Locate the cell with the specified text and output its [x, y] center coordinate. 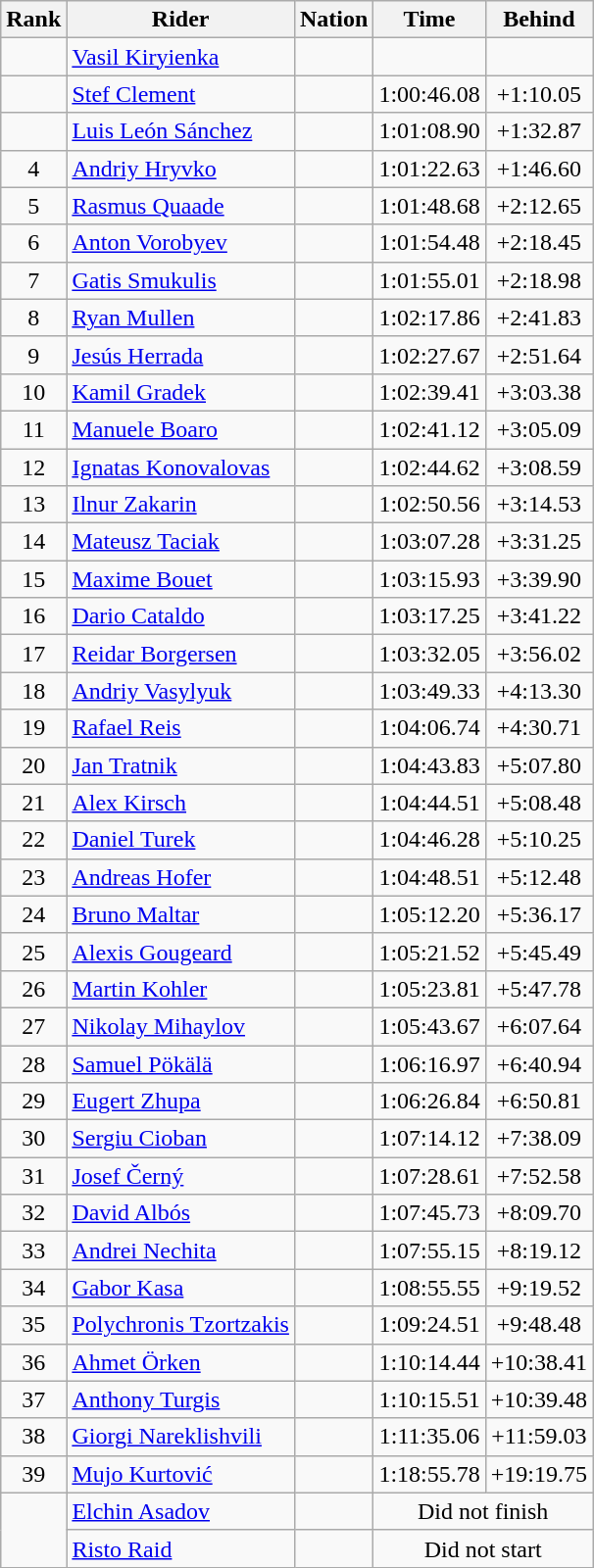
Andrei Nechita [180, 1250]
1:08:55.55 [429, 1288]
+6:40.94 [539, 1063]
Josef Černý [180, 1176]
Ignatas Konovalovas [180, 467]
David Albós [180, 1213]
+5:12.48 [539, 877]
1:05:12.20 [429, 914]
1:01:08.90 [429, 131]
Gabor Kasa [180, 1288]
36 [33, 1362]
1:07:28.61 [429, 1176]
1:09:24.51 [429, 1325]
Polychronis Tzortzakis [180, 1325]
Ilnur Zakarin [180, 505]
9 [33, 355]
Ahmet Örken [180, 1362]
+3:05.09 [539, 429]
1:05:43.67 [429, 1026]
Jan Tratnik [180, 765]
Sergiu Cioban [180, 1139]
Alex Kirsch [180, 803]
25 [33, 952]
1:04:43.83 [429, 765]
30 [33, 1139]
Rider [180, 20]
1:18:55.78 [429, 1474]
22 [33, 840]
1:00:46.08 [429, 94]
+8:09.70 [539, 1213]
13 [33, 505]
1:03:15.93 [429, 579]
Giorgi Nareklishvili [180, 1437]
+7:38.09 [539, 1139]
18 [33, 691]
+5:08.48 [539, 803]
Mujo Kurtović [180, 1474]
33 [33, 1250]
26 [33, 989]
6 [33, 243]
+1:46.60 [539, 169]
1:07:45.73 [429, 1213]
Andreas Hofer [180, 877]
Luis León Sánchez [180, 131]
Gatis Smukulis [180, 280]
+5:10.25 [539, 840]
1:05:23.81 [429, 989]
7 [33, 280]
Time [429, 20]
Did not start [483, 1548]
Martin Kohler [180, 989]
1:05:21.52 [429, 952]
+6:50.81 [539, 1102]
1:11:35.06 [429, 1437]
Daniel Turek [180, 840]
1:01:22.63 [429, 169]
Kamil Gradek [180, 392]
1:01:54.48 [429, 243]
34 [33, 1288]
+5:36.17 [539, 914]
39 [33, 1474]
1:02:17.86 [429, 318]
Eugert Zhupa [180, 1102]
+1:10.05 [539, 94]
24 [33, 914]
+10:38.41 [539, 1362]
+4:30.71 [539, 728]
27 [33, 1026]
+19:19.75 [539, 1474]
38 [33, 1437]
Vasil Kiryienka [180, 57]
+6:07.64 [539, 1026]
8 [33, 318]
19 [33, 728]
Andriy Hryvko [180, 169]
Bruno Maltar [180, 914]
Rafael Reis [180, 728]
12 [33, 467]
+5:45.49 [539, 952]
Behind [539, 20]
+5:47.78 [539, 989]
1:02:39.41 [429, 392]
23 [33, 877]
14 [33, 542]
10 [33, 392]
+3:08.59 [539, 467]
Rasmus Quaade [180, 206]
35 [33, 1325]
Jesús Herrada [180, 355]
1:07:55.15 [429, 1250]
1:04:46.28 [429, 840]
1:10:14.44 [429, 1362]
Dario Cataldo [180, 616]
1:02:44.62 [429, 467]
Samuel Pökälä [180, 1063]
Reidar Borgersen [180, 654]
+2:12.65 [539, 206]
32 [33, 1213]
29 [33, 1102]
17 [33, 654]
+10:39.48 [539, 1399]
+3:39.90 [539, 579]
+2:18.98 [539, 280]
1:01:55.01 [429, 280]
1:04:48.51 [429, 877]
+4:13.30 [539, 691]
1:03:17.25 [429, 616]
1:02:50.56 [429, 505]
Anthony Turgis [180, 1399]
1:03:32.05 [429, 654]
Did not finish [483, 1511]
1:06:26.84 [429, 1102]
Andriy Vasylyuk [180, 691]
+3:14.53 [539, 505]
Maxime Bouet [180, 579]
Stef Clement [180, 94]
Rank [33, 20]
Mateusz Taciak [180, 542]
+1:32.87 [539, 131]
21 [33, 803]
1:04:06.74 [429, 728]
Elchin Asadov [180, 1511]
16 [33, 616]
+8:19.12 [539, 1250]
Alexis Gougeard [180, 952]
Nikolay Mihaylov [180, 1026]
31 [33, 1176]
+11:59.03 [539, 1437]
4 [33, 169]
+3:31.25 [539, 542]
37 [33, 1399]
15 [33, 579]
1:06:16.97 [429, 1063]
+3:03.38 [539, 392]
1:10:15.51 [429, 1399]
Nation [333, 20]
28 [33, 1063]
1:02:27.67 [429, 355]
+5:07.80 [539, 765]
+9:48.48 [539, 1325]
1:02:41.12 [429, 429]
+2:18.45 [539, 243]
+2:41.83 [539, 318]
1:03:49.33 [429, 691]
1:01:48.68 [429, 206]
+3:41.22 [539, 616]
1:04:44.51 [429, 803]
5 [33, 206]
Manuele Boaro [180, 429]
Ryan Mullen [180, 318]
+2:51.64 [539, 355]
1:07:14.12 [429, 1139]
Anton Vorobyev [180, 243]
+3:56.02 [539, 654]
+9:19.52 [539, 1288]
Risto Raid [180, 1548]
+7:52.58 [539, 1176]
1:03:07.28 [429, 542]
20 [33, 765]
11 [33, 429]
